Extract the [x, y] coordinate from the center of the cell holding the provided text.  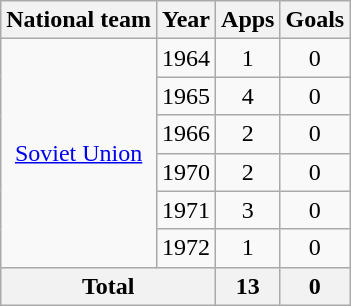
Soviet Union [79, 153]
Goals [315, 20]
4 [248, 96]
Total [108, 286]
1965 [186, 96]
1970 [186, 172]
1972 [186, 248]
National team [79, 20]
Apps [248, 20]
Year [186, 20]
3 [248, 210]
13 [248, 286]
1966 [186, 134]
1971 [186, 210]
1964 [186, 58]
